From the cell containing the given text, extract its center point as [X, Y] coordinate. 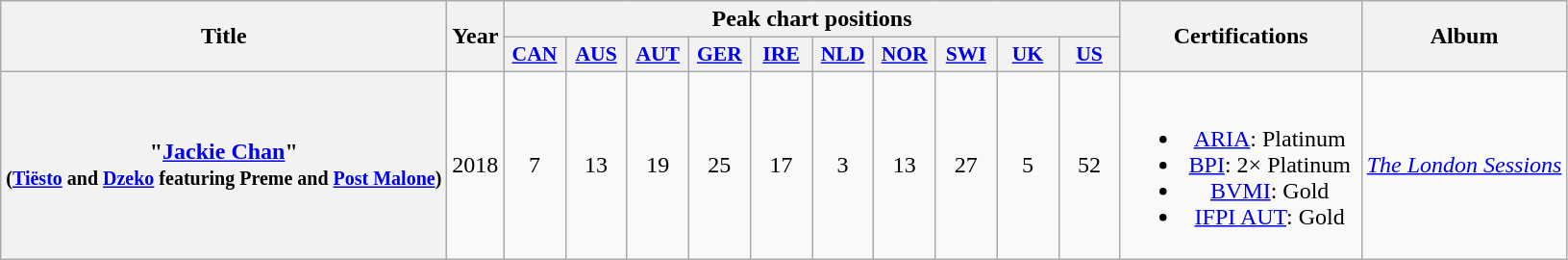
CAN [535, 55]
5 [1028, 165]
25 [719, 165]
Album [1464, 37]
27 [966, 165]
17 [781, 165]
UK [1028, 55]
7 [535, 165]
AUT [658, 55]
Certifications [1240, 37]
2018 [475, 165]
NOR [905, 55]
Title [224, 37]
SWI [966, 55]
ARIA: PlatinumBPI: 2× PlatinumBVMI: GoldIFPI AUT: Gold [1240, 165]
IRE [781, 55]
GER [719, 55]
"Jackie Chan"(Tiësto and Dzeko featuring Preme and Post Malone) [224, 165]
The London Sessions [1464, 165]
Year [475, 37]
US [1089, 55]
52 [1089, 165]
AUS [596, 55]
Peak chart positions [811, 19]
19 [658, 165]
3 [843, 165]
NLD [843, 55]
